Identify which cell holds the provided text, then report its [X, Y] central coordinate. 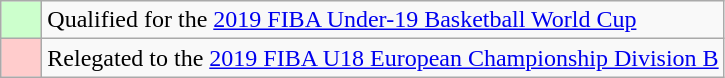
Qualified for the 2019 FIBA Under-19 Basketball World Cup [383, 20]
Relegated to the 2019 FIBA U18 European Championship Division B [383, 58]
